Locate the cell with the specified text and output its (x, y) center coordinate. 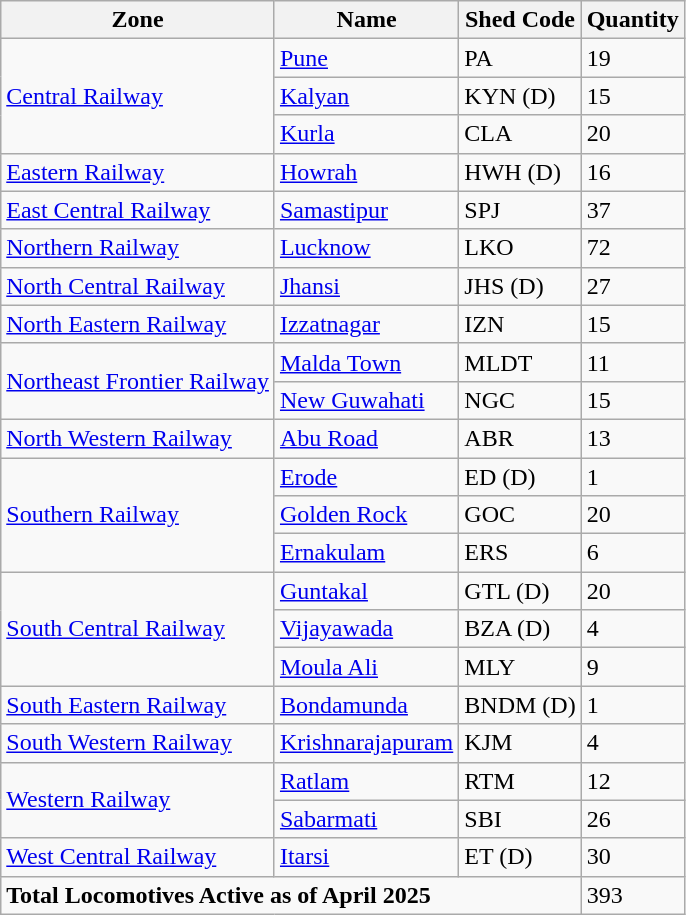
Lucknow (366, 248)
9 (632, 667)
Moula Ali (366, 667)
North Central Railway (138, 286)
26 (632, 819)
Western Railway (138, 800)
South Western Railway (138, 743)
Northern Railway (138, 248)
13 (632, 438)
30 (632, 857)
Vijayawada (366, 629)
Eastern Railway (138, 172)
North Eastern Railway (138, 324)
New Guwahati (366, 400)
393 (632, 895)
South Central Railway (138, 629)
JHS (D) (520, 286)
Quantity (632, 20)
IZN (520, 324)
Samastipur (366, 210)
6 (632, 553)
ABR (520, 438)
PA (520, 58)
Zone (138, 20)
ET (D) (520, 857)
South Eastern Railway (138, 705)
19 (632, 58)
Sabarmati (366, 819)
Izzatnagar (366, 324)
KYN (D) (520, 96)
Southern Railway (138, 515)
Itarsi (366, 857)
11 (632, 362)
27 (632, 286)
37 (632, 210)
12 (632, 781)
ERS (520, 553)
MLDT (520, 362)
KJM (520, 743)
Northeast Frontier Railway (138, 381)
Kalyan (366, 96)
Name (366, 20)
16 (632, 172)
Bondamunda (366, 705)
GOC (520, 515)
Golden Rock (366, 515)
72 (632, 248)
BZA (D) (520, 629)
Abu Road (366, 438)
Howrah (366, 172)
East Central Railway (138, 210)
Jhansi (366, 286)
Central Railway (138, 96)
Ernakulam (366, 553)
West Central Railway (138, 857)
Kurla (366, 134)
North Western Railway (138, 438)
LKO (520, 248)
Erode (366, 477)
Pune (366, 58)
NGC (520, 400)
MLY (520, 667)
Guntakal (366, 591)
GTL (D) (520, 591)
Ratlam (366, 781)
Total Locomotives Active as of April 2025 (291, 895)
ED (D) (520, 477)
Malda Town (366, 362)
SBI (520, 819)
BNDM (D) (520, 705)
SPJ (520, 210)
Krishnarajapuram (366, 743)
HWH (D) (520, 172)
CLA (520, 134)
Shed Code (520, 20)
RTM (520, 781)
